Identify which cell holds the provided text, then report its (x, y) central coordinate. 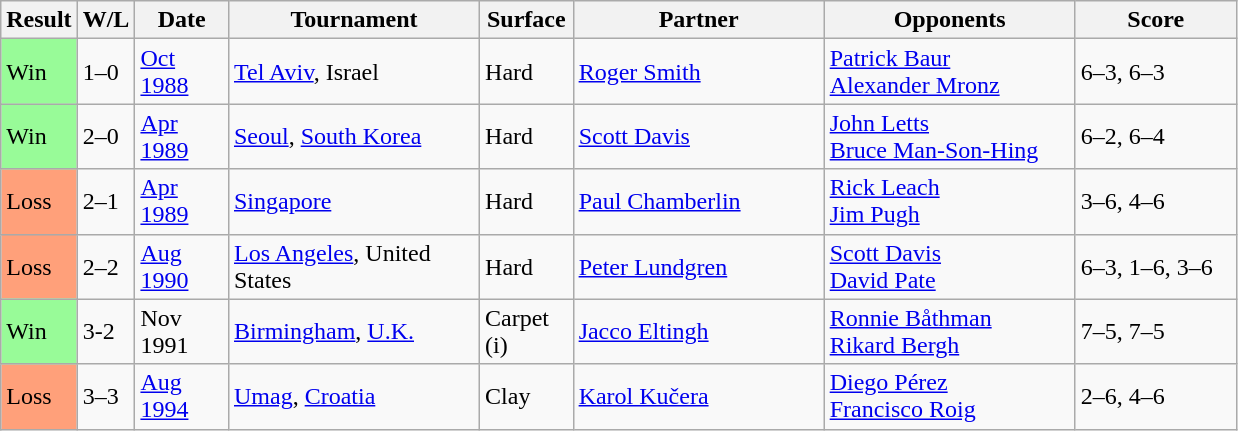
Date (182, 20)
6–2, 6–4 (1156, 136)
Score (1156, 20)
Birmingham, U.K. (354, 332)
Roger Smith (698, 72)
3–3 (106, 396)
Tel Aviv, Israel (354, 72)
Rick Leach Jim Pugh (950, 202)
7–5, 7–5 (1156, 332)
Opponents (950, 20)
Result (39, 20)
W/L (106, 20)
Oct 1988 (182, 72)
Carpet (i) (527, 332)
6–3, 1–6, 3–6 (1156, 266)
John Letts Bruce Man-Son-Hing (950, 136)
Aug 1994 (182, 396)
6–3, 6–3 (1156, 72)
Partner (698, 20)
Peter Lundgren (698, 266)
Karol Kučera (698, 396)
3-2 (106, 332)
Seoul, South Korea (354, 136)
Scott Davis (698, 136)
Singapore (354, 202)
Surface (527, 20)
2–6, 4–6 (1156, 396)
Patrick Baur Alexander Mronz (950, 72)
Scott Davis David Pate (950, 266)
2–1 (106, 202)
2–2 (106, 266)
Tournament (354, 20)
Clay (527, 396)
Ronnie Båthman Rikard Bergh (950, 332)
Los Angeles, United States (354, 266)
Jacco Eltingh (698, 332)
Diego Pérez Francisco Roig (950, 396)
Nov 1991 (182, 332)
2–0 (106, 136)
Aug 1990 (182, 266)
Umag, Croatia (354, 396)
3–6, 4–6 (1156, 202)
1–0 (106, 72)
Paul Chamberlin (698, 202)
